Capture the cell that displays the provided text and extract its [X, Y] central coordinate. 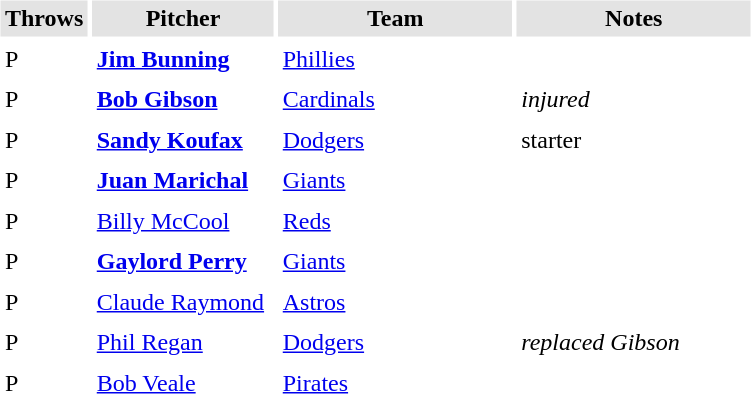
Gaylord Perry [183, 262]
Reds [395, 221]
replaced Gibson [634, 342]
Throws [44, 18]
Bob Gibson [183, 100]
Juan Marichal [183, 180]
injured [634, 100]
Phillies [395, 59]
Pitcher [183, 18]
Notes [634, 18]
Sandy Koufax [183, 140]
Billy McCool [183, 221]
Jim Bunning [183, 59]
Phil Regan [183, 342]
Cardinals [395, 100]
Claude Raymond [183, 302]
starter [634, 140]
Astros [395, 302]
Team [395, 18]
